Detect which cell encompasses the target text, then output its [X, Y] center coordinate. 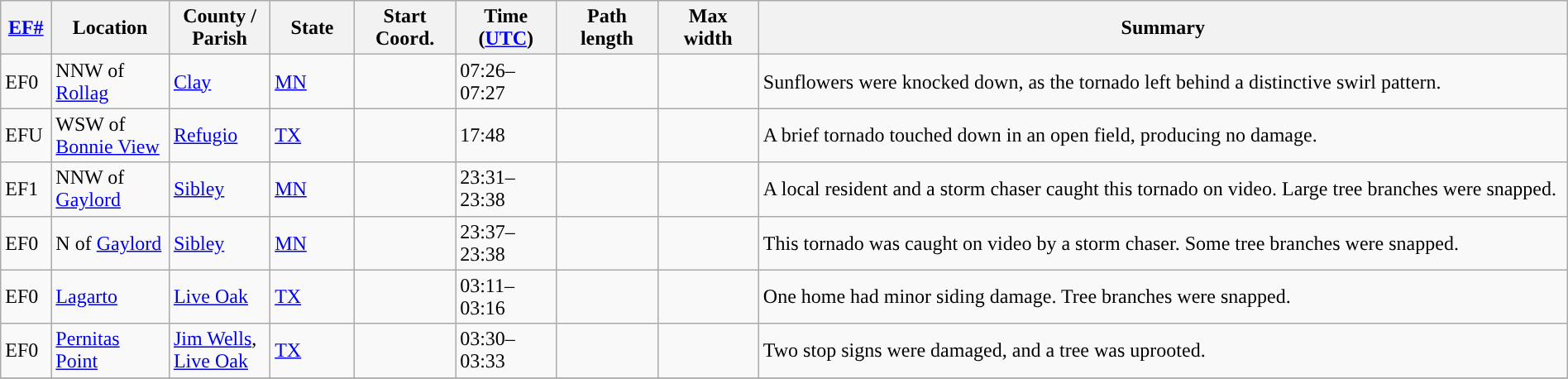
Summary [1163, 28]
Clay [219, 81]
23:31–23:38 [506, 189]
Time (UTC) [506, 28]
Sunflowers were knocked down, as the tornado left behind a distinctive swirl pattern. [1163, 81]
Live Oak [219, 296]
EF1 [26, 189]
Max width [708, 28]
03:11–03:16 [506, 296]
N of Gaylord [111, 243]
EFU [26, 136]
Path length [607, 28]
Start Coord. [404, 28]
EF# [26, 28]
A brief tornado touched down in an open field, producing no damage. [1163, 136]
One home had minor siding damage. Tree branches were snapped. [1163, 296]
Jim Wells, Live Oak [219, 351]
07:26–07:27 [506, 81]
Lagarto [111, 296]
17:48 [506, 136]
NNW of Rollag [111, 81]
NNW of Gaylord [111, 189]
03:30–03:33 [506, 351]
This tornado was caught on video by a storm chaser. Some tree branches were snapped. [1163, 243]
A local resident and a storm chaser caught this tornado on video. Large tree branches were snapped. [1163, 189]
Two stop signs were damaged, and a tree was uprooted. [1163, 351]
23:37–23:38 [506, 243]
State [313, 28]
Refugio [219, 136]
WSW of Bonnie View [111, 136]
County / Parish [219, 28]
Pernitas Point [111, 351]
Location [111, 28]
